Provide the [X, Y] coordinate of the cell's center where the given text is located.  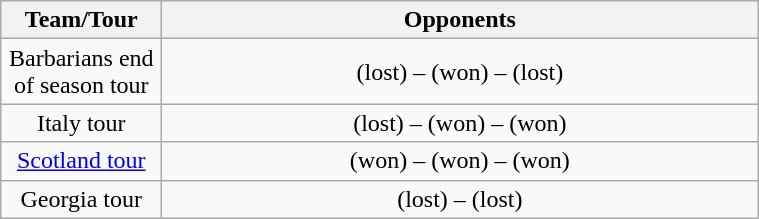
(lost) – (won) – (won) [460, 123]
Barbarians end of season tour [82, 72]
Scotland tour [82, 161]
(lost) – (lost) [460, 199]
Italy tour [82, 123]
Opponents [460, 20]
Team/Tour [82, 20]
Georgia tour [82, 199]
(lost) – (won) – (lost) [460, 72]
(won) – (won) – (won) [460, 161]
